Detect which cell encompasses the target text, then output its [x, y] center coordinate. 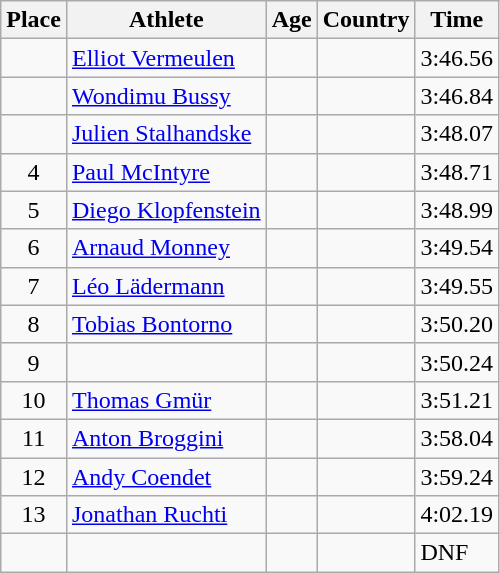
Age [292, 20]
Anton Broggini [166, 438]
12 [34, 477]
3:59.24 [457, 477]
Place [34, 20]
3:58.04 [457, 438]
13 [34, 515]
3:51.21 [457, 400]
Paul McIntyre [166, 172]
Time [457, 20]
9 [34, 362]
Country [366, 20]
Athlete [166, 20]
8 [34, 324]
3:50.20 [457, 324]
5 [34, 210]
4 [34, 172]
Wondimu Bussy [166, 96]
3:49.55 [457, 286]
Jonathan Ruchti [166, 515]
Thomas Gmür [166, 400]
Elliot Vermeulen [166, 58]
3:49.54 [457, 248]
Julien Stalhandske [166, 134]
3:50.24 [457, 362]
Arnaud Monney [166, 248]
10 [34, 400]
11 [34, 438]
Tobias Bontorno [166, 324]
Léo Lädermann [166, 286]
3:46.56 [457, 58]
4:02.19 [457, 515]
3:48.99 [457, 210]
3:48.71 [457, 172]
3:46.84 [457, 96]
DNF [457, 553]
3:48.07 [457, 134]
Diego Klopfenstein [166, 210]
7 [34, 286]
6 [34, 248]
Andy Coendet [166, 477]
